Return (x, y) of the center of cell containing provided text 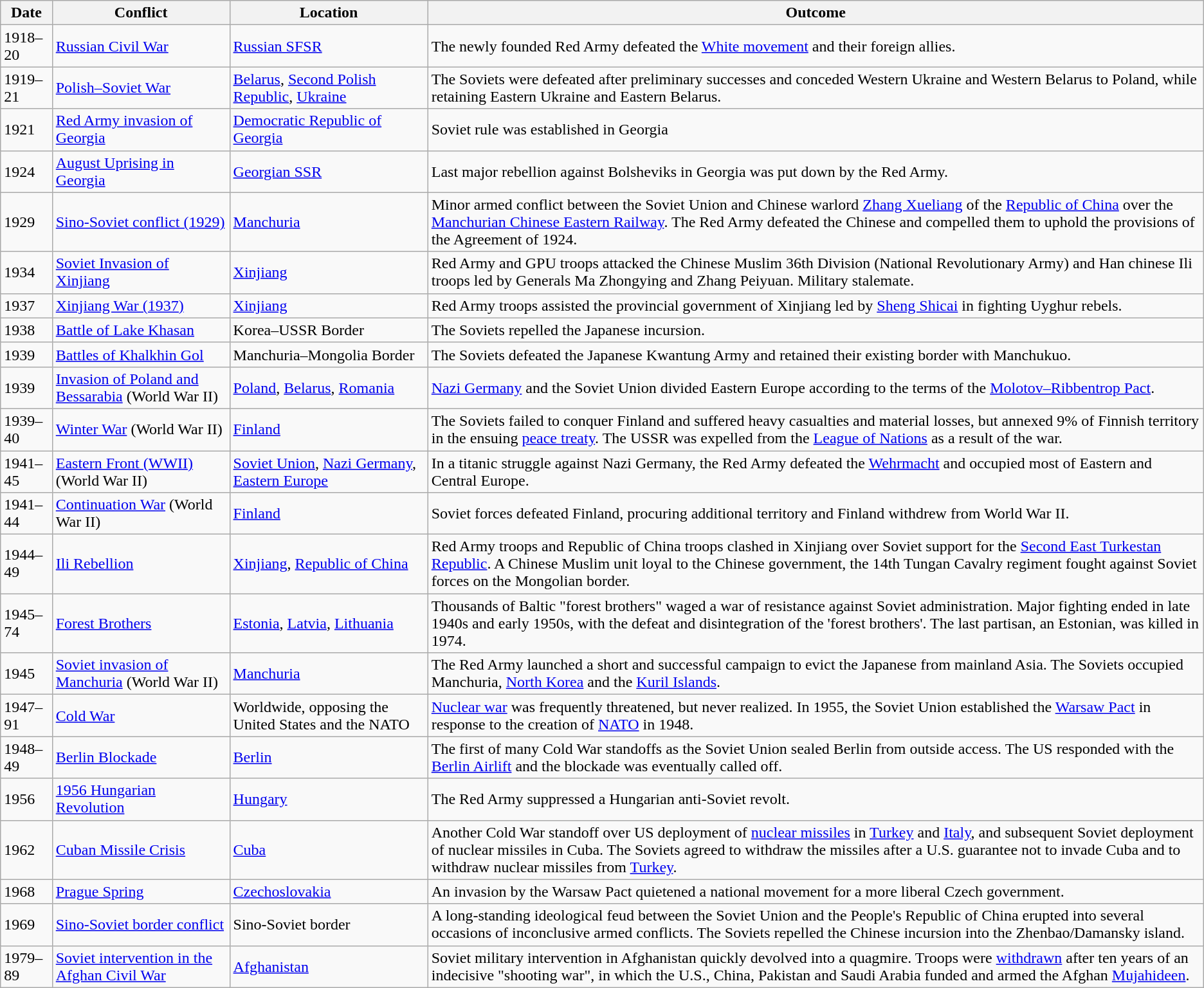
Nazi Germany and the Soviet Union divided Eastern Europe according to the terms of the Molotov–Ribbentrop Pact. (816, 387)
Berlin (329, 758)
Red Army troops assisted the provincial government of Xinjiang led by Sheng Shicai in fighting Uyghur rebels. (816, 306)
1944–49 (26, 564)
Invasion of Poland and Bessarabia (World War II) (141, 387)
Cuba (329, 850)
Afghanistan (329, 966)
1968 (26, 892)
1956 (26, 799)
1939–40 (26, 430)
1948–49 (26, 758)
The newly founded Red Army defeated the White movement and their foreign allies. (816, 46)
1945 (26, 674)
1945–74 (26, 623)
Sino-Soviet border (329, 925)
The Red Army suppressed a Hungarian anti-Soviet revolt. (816, 799)
1924 (26, 171)
The Soviets repelled the Japanese incursion. (816, 330)
Continuation War (World War II) (141, 513)
Battle of Lake Khasan (141, 330)
1929 (26, 222)
In a titanic struggle against Nazi Germany, the Red Army defeated the Wehrmacht and occupied most of Eastern and Central Europe. (816, 471)
1962 (26, 850)
1934 (26, 273)
Battles of Khalkhin Gol (141, 354)
1956 Hungarian Revolution (141, 799)
Polish–Soviet War (141, 87)
1969 (26, 925)
Last major rebellion against Bolsheviks in Georgia was put down by the Red Army. (816, 171)
Soviet forces defeated Finland, procuring additional territory and Finland withdrew from World War II. (816, 513)
Worldwide, opposing the United States and the NATO (329, 715)
Poland, Belarus, Romania (329, 387)
Cuban Missile Crisis (141, 850)
Outcome (816, 13)
Red Army invasion of Georgia (141, 130)
Location (329, 13)
1947–91 (26, 715)
1937 (26, 306)
Hungary (329, 799)
Sino-Soviet border conflict (141, 925)
Estonia, Latvia, Lithuania (329, 623)
Winter War (World War II) (141, 430)
Belarus, Second Polish Republic, Ukraine (329, 87)
Georgian SSR (329, 171)
Prague Spring (141, 892)
Xinjiang, Republic of China (329, 564)
1941–45 (26, 471)
Manchuria–Mongolia Border (329, 354)
Date (26, 13)
Soviet invasion of Manchuria (World War II) (141, 674)
Berlin Blockade (141, 758)
Soviet Union, Nazi Germany, Eastern Europe (329, 471)
Sino-Soviet conflict (1929) (141, 222)
1938 (26, 330)
Conflict (141, 13)
Soviet Invasion of Xinjiang (141, 273)
1941–44 (26, 513)
Russian SFSR (329, 46)
Ili Rebellion (141, 564)
Democratic Republic of Georgia (329, 130)
1918–20 (26, 46)
1921 (26, 130)
1919–21 (26, 87)
1979–89 (26, 966)
An invasion by the Warsaw Pact quietened a national movement for a more liberal Czech government. (816, 892)
Korea–USSR Border (329, 330)
Cold War (141, 715)
Eastern Front (WWII) (World War II) (141, 471)
Russian Civil War (141, 46)
Soviet rule was established in Georgia (816, 130)
Xinjiang War (1937) (141, 306)
August Uprising in Georgia (141, 171)
Soviet intervention in the Afghan Civil War (141, 966)
Czechoslovakia (329, 892)
Forest Brothers (141, 623)
The Soviets defeated the Japanese Kwantung Army and retained their existing border with Manchukuo. (816, 354)
